Output the (X, Y) coordinate of the center of the cell containing the given text.  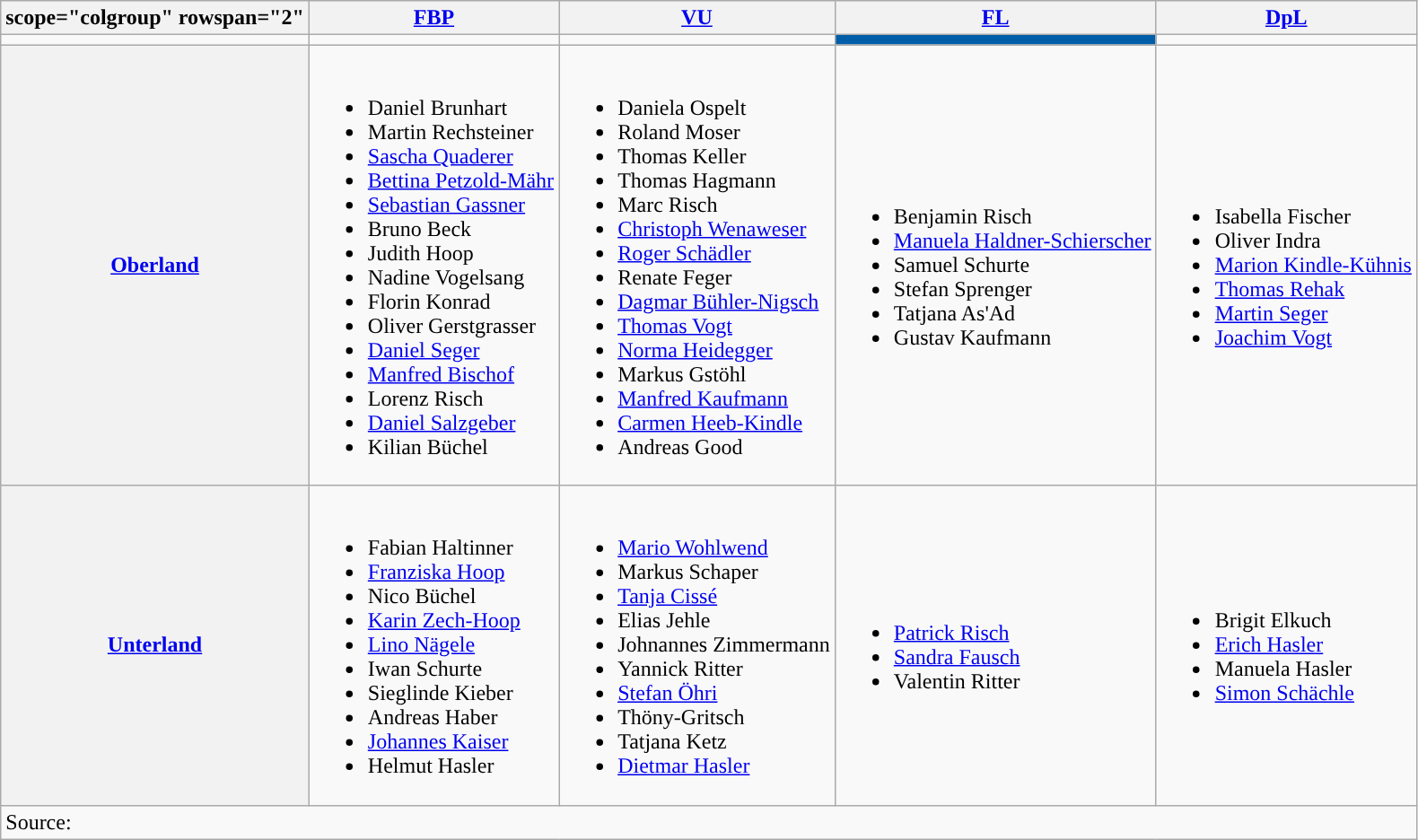
Brigit ElkuchErich HaslerManuela HaslerSimon Schächle (1286, 645)
Patrick RischSandra FauschValentin Ritter (995, 645)
Mario WohlwendMarkus SchaperTanja CisséElias JehleJohnannes ZimmermannYannick RitterStefan ÖhriThöny-GritschTatjana KetzDietmar Hasler (697, 645)
Oberland (155, 266)
Unterland (155, 645)
FL (995, 18)
FBP (433, 18)
Fabian HaltinnerFranziska HoopNico BüchelKarin Zech-HoopLino NägeleIwan SchurteSieglinde KieberAndreas HaberJohannes KaiserHelmut Hasler (433, 645)
VU (697, 18)
scope="colgroup" rowspan="2" (155, 18)
Source: (709, 822)
Benjamin RischManuela Haldner-SchierscherSamuel SchurteStefan SprengerTatjana As'AdGustav Kaufmann (995, 266)
DpL (1286, 18)
Isabella FischerOliver IndraMarion Kindle-KühnisThomas RehakMartin SegerJoachim Vogt (1286, 266)
